From the cell containing the given text, extract its center point as (x, y) coordinate. 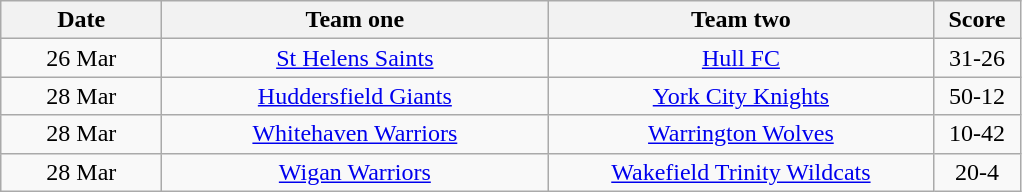
Team two (741, 20)
Hull FC (741, 58)
10-42 (977, 134)
Huddersfield Giants (355, 96)
26 Mar (82, 58)
Whitehaven Warriors (355, 134)
Date (82, 20)
20-4 (977, 172)
Warrington Wolves (741, 134)
Wigan Warriors (355, 172)
York City Knights (741, 96)
50-12 (977, 96)
Team one (355, 20)
31-26 (977, 58)
St Helens Saints (355, 58)
Score (977, 20)
Wakefield Trinity Wildcats (741, 172)
